Scan for the cell matching the given text and deliver its [x, y] coordinate at center. 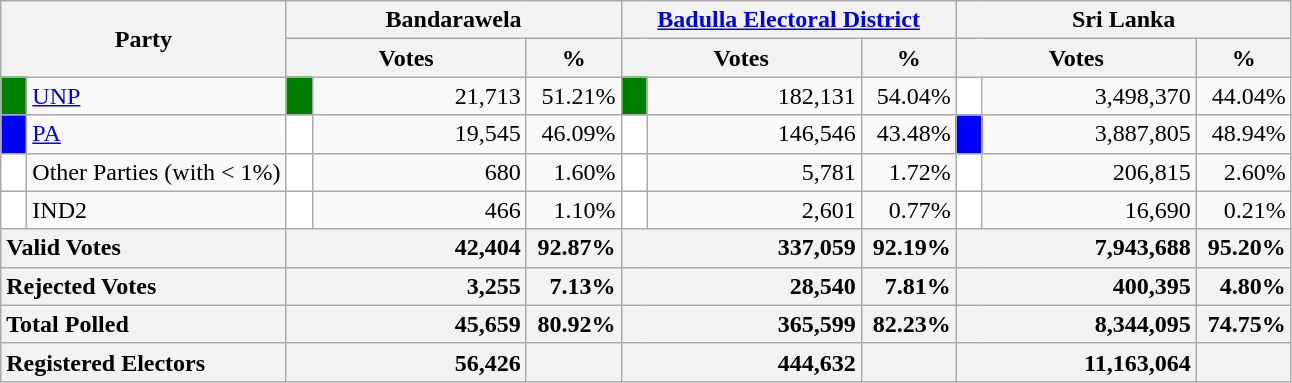
206,815 [1089, 172]
21,713 [419, 96]
95.20% [1244, 248]
Sri Lanka [1124, 20]
146,546 [754, 134]
46.09% [574, 134]
7.81% [908, 286]
466 [419, 210]
Valid Votes [144, 248]
Rejected Votes [144, 286]
43.48% [908, 134]
1.10% [574, 210]
7,943,688 [1076, 248]
337,059 [741, 248]
Registered Electors [144, 362]
UNP [156, 96]
0.77% [908, 210]
365,599 [741, 324]
182,131 [754, 96]
Other Parties (with < 1%) [156, 172]
680 [419, 172]
3,498,370 [1089, 96]
92.19% [908, 248]
28,540 [741, 286]
11,163,064 [1076, 362]
Bandarawela [454, 20]
PA [156, 134]
3,255 [406, 286]
400,395 [1076, 286]
45,659 [406, 324]
42,404 [406, 248]
56,426 [406, 362]
48.94% [1244, 134]
2,601 [754, 210]
2.60% [1244, 172]
Total Polled [144, 324]
74.75% [1244, 324]
54.04% [908, 96]
44.04% [1244, 96]
1.60% [574, 172]
82.23% [908, 324]
51.21% [574, 96]
444,632 [741, 362]
80.92% [574, 324]
1.72% [908, 172]
5,781 [754, 172]
8,344,095 [1076, 324]
19,545 [419, 134]
0.21% [1244, 210]
7.13% [574, 286]
Party [144, 39]
16,690 [1089, 210]
Badulla Electoral District [788, 20]
4.80% [1244, 286]
IND2 [156, 210]
92.87% [574, 248]
3,887,805 [1089, 134]
